Return [x, y] of the center of cell containing provided text 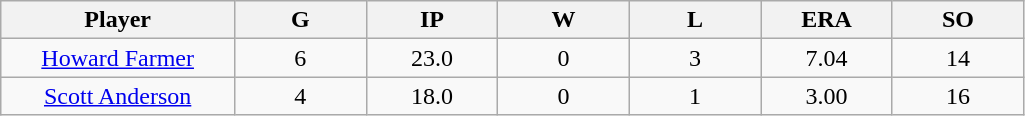
6 [301, 58]
Scott Anderson [118, 96]
Player [118, 20]
16 [958, 96]
3 [695, 58]
SO [958, 20]
ERA [827, 20]
L [695, 20]
23.0 [432, 58]
4 [301, 96]
18.0 [432, 96]
G [301, 20]
W [564, 20]
7.04 [827, 58]
14 [958, 58]
3.00 [827, 96]
1 [695, 96]
IP [432, 20]
Howard Farmer [118, 58]
